Provide the [x, y] coordinate of the cell's center where the given text is located.  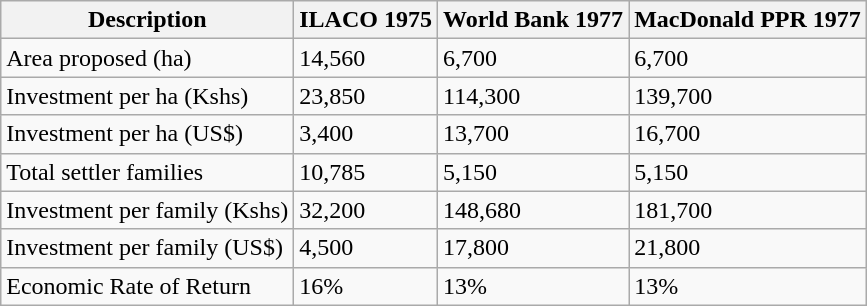
23,850 [366, 96]
10,785 [366, 172]
139,700 [748, 96]
181,700 [748, 210]
4,500 [366, 248]
Area proposed (ha) [148, 58]
3,400 [366, 134]
13,700 [532, 134]
World Bank 1977 [532, 20]
16% [366, 286]
21,800 [748, 248]
Investment per family (Kshs) [148, 210]
Description [148, 20]
14,560 [366, 58]
Investment per ha (US$) [148, 134]
Economic Rate of Return [148, 286]
Investment per family (US$) [148, 248]
MacDonald PPR 1977 [748, 20]
16,700 [748, 134]
17,800 [532, 248]
114,300 [532, 96]
Total settler families [148, 172]
148,680 [532, 210]
ILACO 1975 [366, 20]
Investment per ha (Kshs) [148, 96]
32,200 [366, 210]
